Return the (X, Y) coordinate for the center point of the cell that contains the specified text.  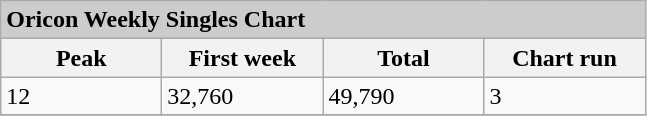
Oricon Weekly Singles Chart (323, 20)
First week (242, 58)
Total (404, 58)
32,760 (242, 96)
Chart run (564, 58)
12 (82, 96)
49,790 (404, 96)
3 (564, 96)
Peak (82, 58)
